Detect which cell encompasses the target text, then output its [X, Y] center coordinate. 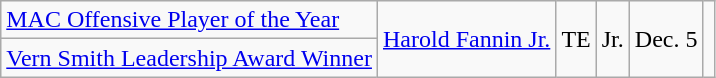
Dec. 5 [666, 39]
Vern Smith Leadership Award Winner [190, 58]
MAC Offensive Player of the Year [190, 20]
TE [576, 39]
Harold Fannin Jr. [466, 39]
Jr. [612, 39]
